Capture the cell that displays the provided text and extract its (x, y) central coordinate. 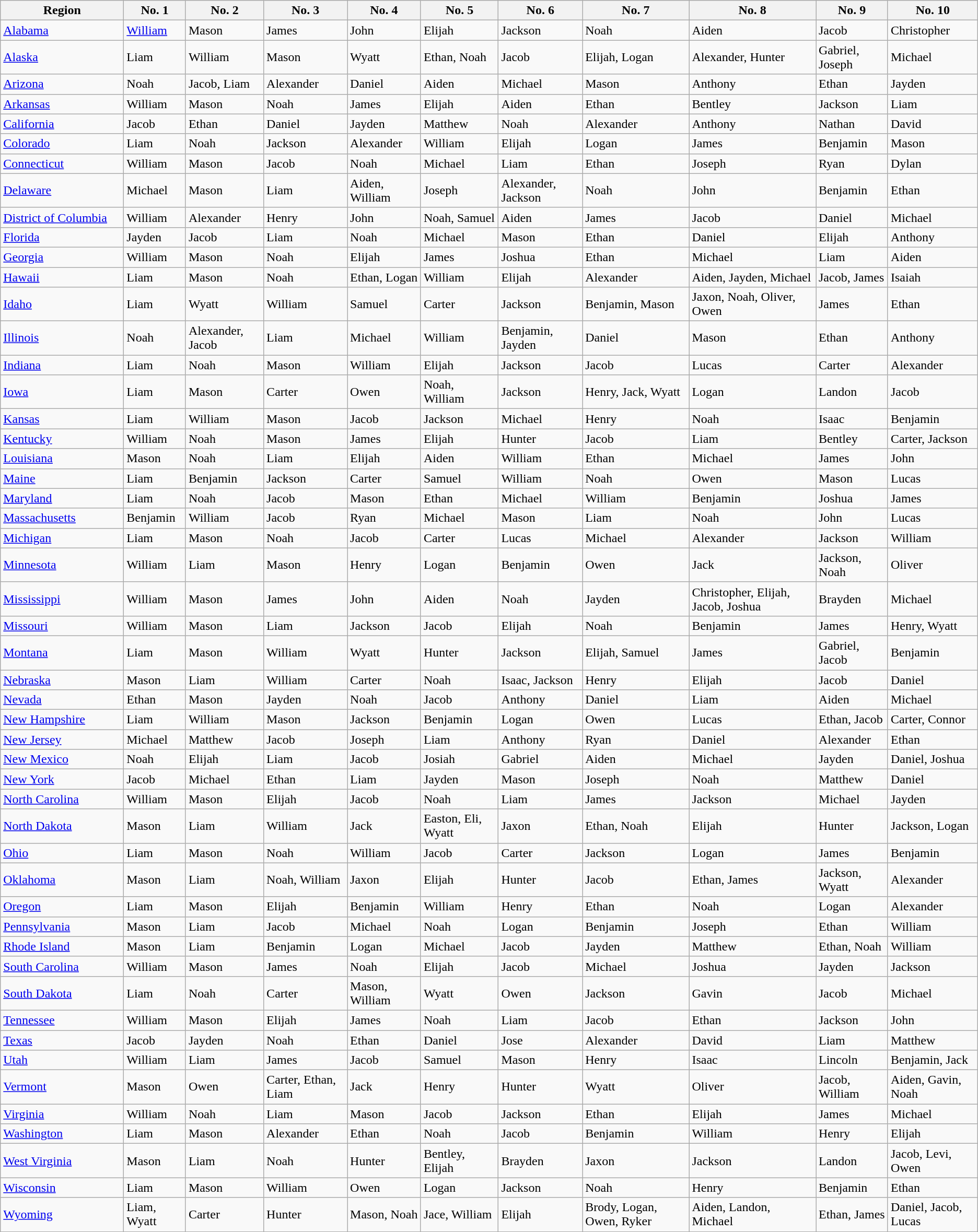
Benjamin, Mason (636, 304)
Nathan (852, 124)
Jose (540, 1040)
Ethan, Logan (385, 277)
Carter, Connor (933, 720)
Alexander, Jackson (540, 190)
Arkansas (62, 104)
Jaxon, Noah, Oliver, Owen (752, 304)
New York (62, 779)
No. 1 (155, 10)
Elijah, Logan (636, 57)
Delaware (62, 190)
North Carolina (62, 799)
No. 7 (636, 10)
Maine (62, 478)
Michigan (62, 538)
Carter, Ethan, Liam (306, 1087)
Maryland (62, 498)
Indiana (62, 365)
Jacob, Liam (225, 84)
No. 3 (306, 10)
Aiden, Landon, Michael (752, 1215)
New Hampshire (62, 720)
Easton, Eli, Wyatt (459, 826)
Florida (62, 237)
South Carolina (62, 966)
New Mexico (62, 759)
Alexander, Jacob (225, 338)
West Virginia (62, 1160)
Louisiana (62, 459)
Arizona (62, 84)
Montana (62, 653)
Gavin (752, 993)
No. 5 (459, 10)
Nevada (62, 700)
Iowa (62, 392)
Aiden, William (385, 190)
No. 8 (752, 10)
No. 2 (225, 10)
Mississippi (62, 599)
Oklahoma (62, 879)
Josiah (459, 759)
Utah (62, 1060)
Henry, Jack, Wyatt (636, 392)
Brody, Logan, Owen, Ryker (636, 1215)
Dylan (933, 163)
Elijah, Samuel (636, 653)
Missouri (62, 626)
Daniel, Joshua (933, 759)
Gabriel (540, 759)
Mason, Noah (385, 1215)
Wyoming (62, 1215)
No. 4 (385, 10)
Ohio (62, 853)
New Jersey (62, 740)
Aiden, Gavin, Noah (933, 1087)
No. 9 (852, 10)
Minnesota (62, 565)
Wisconsin (62, 1188)
Region (62, 10)
Gabriel, Jacob (852, 653)
Benjamin, Jack (933, 1060)
Nebraska (62, 679)
Aiden, Jayden, Michael (752, 277)
South Dakota (62, 993)
Kentucky (62, 439)
Pennsylvania (62, 926)
Jacob, William (852, 1087)
Henry, Wyatt (933, 626)
Rhode Island (62, 946)
Jackson, Wyatt (852, 879)
Liam, Wyatt (155, 1215)
Jacob, Levi, Owen (933, 1160)
Daniel, Jacob, Lucas (933, 1215)
Jackson, Logan (933, 826)
Mason, William (385, 993)
Massachusetts (62, 518)
Isaac, Jackson (540, 679)
Bentley, Elijah (459, 1160)
Carter, Jackson (933, 439)
Virginia (62, 1114)
Idaho (62, 304)
California (62, 124)
Christopher (933, 30)
Jace, William (459, 1215)
North Dakota (62, 826)
District of Columbia (62, 217)
Tennessee (62, 1020)
Christopher, Elijah, Jacob, Joshua (752, 599)
Alabama (62, 30)
Isaiah (933, 277)
Alexander, Hunter (752, 57)
Texas (62, 1040)
Ethan, Jacob (852, 720)
Lincoln (852, 1060)
Illinois (62, 338)
Washington (62, 1134)
Kansas (62, 419)
Jackson, Noah (852, 565)
Hawaii (62, 277)
Colorado (62, 144)
Gabriel, Joseph (852, 57)
Oregon (62, 907)
No. 10 (933, 10)
Vermont (62, 1087)
Georgia (62, 257)
Noah, Samuel (459, 217)
Alaska (62, 57)
Benjamin, Jayden (540, 338)
Jacob, James (852, 277)
No. 6 (540, 10)
Connecticut (62, 163)
